Pinpoint the cell where the given text exists, returning its [x, y] midpoint coordinate. 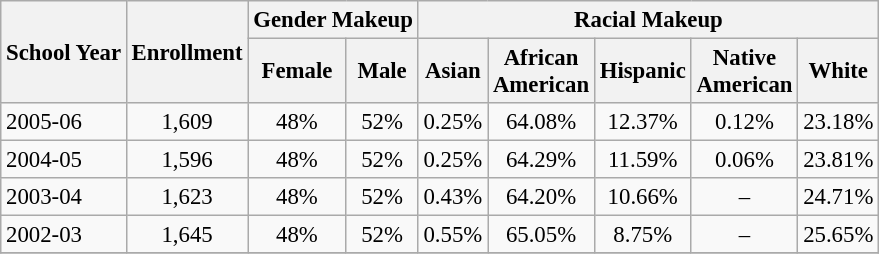
23.18% [838, 122]
0.43% [452, 197]
2003-04 [64, 197]
1,609 [187, 122]
2004-05 [64, 160]
0.06% [744, 160]
2005-06 [64, 122]
White [838, 72]
24.71% [838, 197]
10.66% [642, 197]
1,645 [187, 235]
School Year [64, 52]
8.75% [642, 235]
65.05% [542, 235]
Gender Makeup [333, 20]
Racial Makeup [648, 20]
25.65% [838, 235]
64.29% [542, 160]
Male [382, 72]
12.37% [642, 122]
0.55% [452, 235]
0.12% [744, 122]
1,596 [187, 160]
64.08% [542, 122]
2002-03 [64, 235]
African American [542, 72]
Female [297, 72]
Enrollment [187, 52]
Native American [744, 72]
64.20% [542, 197]
11.59% [642, 160]
Asian [452, 72]
Hispanic [642, 72]
23.81% [838, 160]
1,623 [187, 197]
